Extract the [x, y] coordinate from the center of the cell holding the provided text.  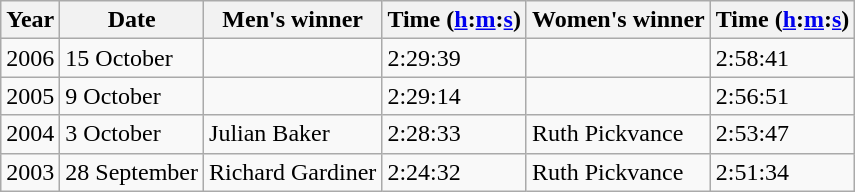
2:29:14 [454, 96]
28 September [132, 172]
2006 [30, 58]
2005 [30, 96]
Women's winner [618, 20]
2:51:34 [782, 172]
2:29:39 [454, 58]
Julian Baker [293, 134]
2:58:41 [782, 58]
Men's winner [293, 20]
2:28:33 [454, 134]
3 October [132, 134]
Year [30, 20]
2004 [30, 134]
2:53:47 [782, 134]
Richard Gardiner [293, 172]
15 October [132, 58]
2003 [30, 172]
2:24:32 [454, 172]
2:56:51 [782, 96]
Date [132, 20]
9 October [132, 96]
